Identify which cell holds the provided text, then report its [X, Y] central coordinate. 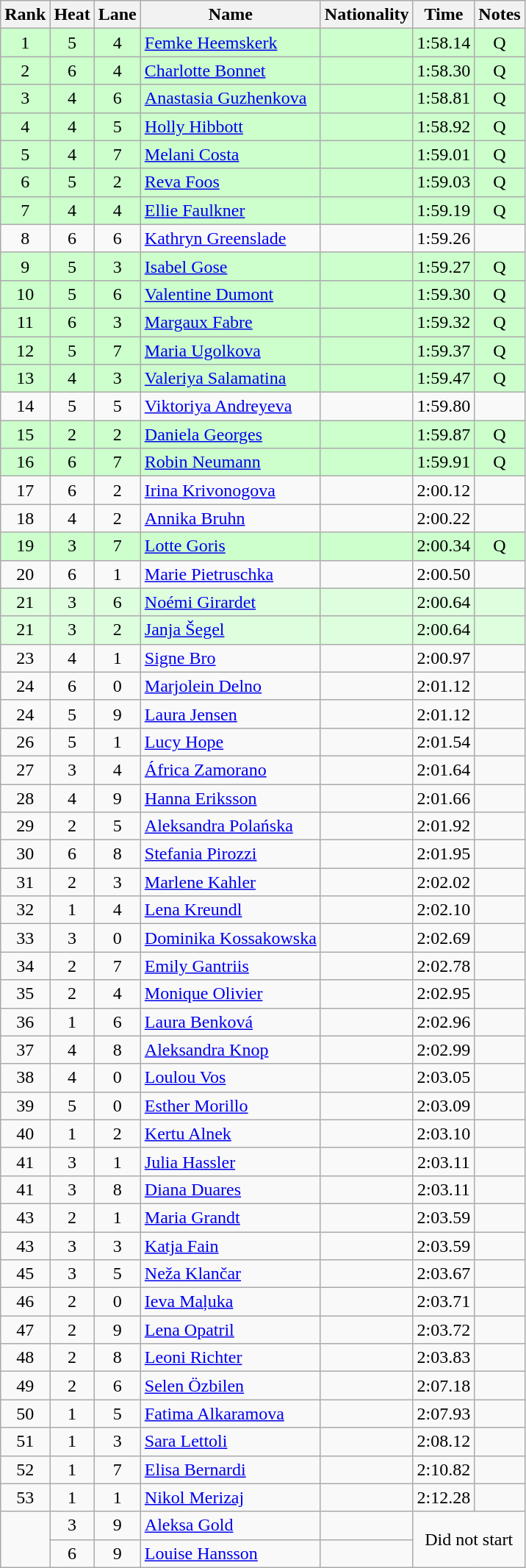
13 [25, 379]
50 [25, 1414]
2:00.22 [444, 518]
36 [25, 1022]
Elisa Bernardi [231, 1469]
28 [25, 798]
Maria Ugolkova [231, 351]
Signe Bro [231, 658]
49 [25, 1386]
2:00.97 [444, 658]
1:59.47 [444, 379]
2:07.93 [444, 1414]
Heat [72, 15]
53 [25, 1497]
Nationality [367, 15]
Name [231, 15]
Stefania Pirozzi [231, 854]
26 [25, 742]
1:58.14 [444, 43]
Esther Morillo [231, 1106]
Valeriya Salamatina [231, 379]
37 [25, 1050]
2:03.71 [444, 1302]
Daniela Georges [231, 434]
33 [25, 938]
Valentine Dumont [231, 294]
Irina Krivonogova [231, 490]
35 [25, 994]
Viktoriya Andreyeva [231, 407]
Lane [118, 15]
1:59.26 [444, 238]
Sara Lettoli [231, 1442]
31 [25, 882]
Did not start [469, 1539]
2:03.72 [444, 1330]
Ellie Faulkner [231, 210]
45 [25, 1274]
Notes [500, 15]
2:07.18 [444, 1386]
Aleksandra Knop [231, 1050]
48 [25, 1358]
2:03.10 [444, 1134]
15 [25, 434]
2:00.50 [444, 574]
Isabel Gose [231, 266]
2:01.95 [444, 854]
14 [25, 407]
1:58.81 [444, 99]
2:02.99 [444, 1050]
51 [25, 1442]
40 [25, 1134]
Marjolein Delno [231, 686]
Rank [25, 15]
Kertu Alnek [231, 1134]
2:00.12 [444, 490]
2:00.34 [444, 546]
2:02.10 [444, 910]
2:02.96 [444, 1022]
Neža Klančar [231, 1274]
Charlotte Bonnet [231, 71]
2:01.66 [444, 798]
Holly Hibbott [231, 126]
47 [25, 1330]
Kathryn Greenslade [231, 238]
Diana Duares [231, 1189]
Reva Foos [231, 182]
Marlene Kahler [231, 882]
32 [25, 910]
1:59.32 [444, 322]
Loulou Vos [231, 1078]
2:03.05 [444, 1078]
30 [25, 854]
Leoni Richter [231, 1358]
2:08.12 [444, 1442]
Laura Jensen [231, 714]
1:58.92 [444, 126]
Margaux Fabre [231, 322]
1:59.19 [444, 210]
Monique Olivier [231, 994]
2:10.82 [444, 1469]
Ieva Maļuka [231, 1302]
Dominika Kossakowska [231, 938]
Aleksandra Polańska [231, 826]
1:59.37 [444, 351]
2:03.09 [444, 1106]
Louise Hansson [231, 1553]
Maria Grandt [231, 1217]
39 [25, 1106]
Time [444, 15]
Lena Opatril [231, 1330]
2:02.95 [444, 994]
2:02.69 [444, 938]
1:59.27 [444, 266]
2:12.28 [444, 1497]
29 [25, 826]
Anastasia Guzhenkova [231, 99]
Julia Hassler [231, 1161]
1:59.87 [444, 434]
38 [25, 1078]
34 [25, 966]
11 [25, 322]
Fatima Alkaramova [231, 1414]
Aleksa Gold [231, 1525]
2:03.67 [444, 1274]
Lena Kreundl [231, 910]
1:59.30 [444, 294]
1:59.01 [444, 154]
46 [25, 1302]
Robin Neumann [231, 462]
52 [25, 1469]
1:58.30 [444, 71]
20 [25, 574]
1:59.91 [444, 462]
Katja Fain [231, 1246]
África Zamorano [231, 770]
Lucy Hope [231, 742]
2:02.78 [444, 966]
18 [25, 518]
2:02.02 [444, 882]
23 [25, 658]
2:01.92 [444, 826]
17 [25, 490]
Marie Pietruschka [231, 574]
Hanna Eriksson [231, 798]
1:59.03 [444, 182]
2:03.83 [444, 1358]
16 [25, 462]
2:01.64 [444, 770]
Nikol Merizaj [231, 1497]
10 [25, 294]
Annika Bruhn [231, 518]
Femke Heemskerk [231, 43]
Janja Šegel [231, 630]
27 [25, 770]
Noémi Girardet [231, 602]
19 [25, 546]
Laura Benková [231, 1022]
Melani Costa [231, 154]
Emily Gantriis [231, 966]
Lotte Goris [231, 546]
Selen Özbilen [231, 1386]
1:59.80 [444, 407]
12 [25, 351]
2:01.54 [444, 742]
